Extract the (X, Y) coordinate from the center of the cell holding the provided text.  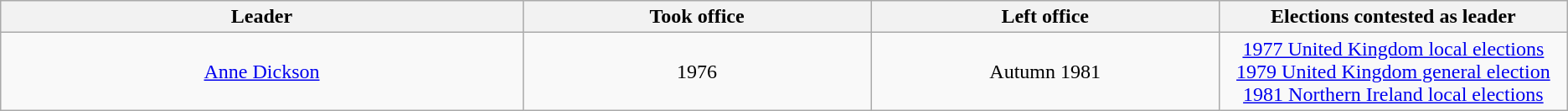
Autumn 1981 (1045, 71)
Leader (262, 17)
Left office (1045, 17)
1977 United Kingdom local elections1979 United Kingdom general election1981 Northern Ireland local elections (1394, 71)
1976 (697, 71)
Took office (697, 17)
Elections contested as leader (1394, 17)
Anne Dickson (262, 71)
